Output the (x, y) coordinate of the center of the cell containing the given text.  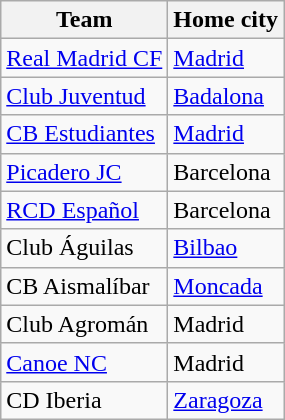
Bilbao (226, 248)
Canoe NC (84, 362)
CB Aismalíbar (84, 286)
Real Madrid CF (84, 58)
Team (84, 20)
Club Agromán (84, 324)
Zaragoza (226, 400)
CD Iberia (84, 400)
RCD Español (84, 210)
Moncada (226, 286)
Picadero JC (84, 172)
Badalona (226, 96)
Club Juventud (84, 96)
CB Estudiantes (84, 134)
Home city (226, 20)
Club Águilas (84, 248)
